For the text-containing cell, return its midpoint in (X, Y) coordinate format. 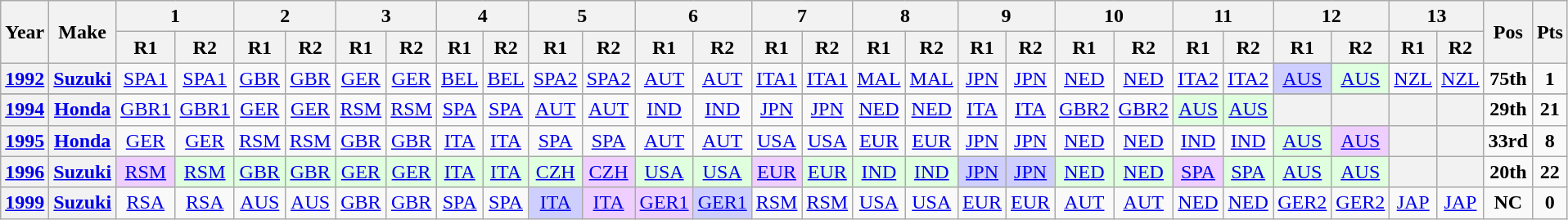
Year (25, 32)
20th (1507, 172)
1995 (25, 141)
0 (1550, 203)
6 (693, 16)
9 (1006, 16)
21 (1550, 110)
22 (1550, 172)
11 (1223, 16)
5 (582, 16)
2 (285, 16)
7 (802, 16)
NC (1507, 203)
3 (386, 16)
1996 (25, 172)
Make (83, 32)
10 (1115, 16)
1994 (25, 110)
75th (1507, 79)
1999 (25, 203)
Pts (1550, 32)
33rd (1507, 141)
1992 (25, 79)
13 (1437, 16)
29th (1507, 110)
4 (483, 16)
Pos (1507, 32)
12 (1331, 16)
